Detect which cell encompasses the target text, then output its (X, Y) center coordinate. 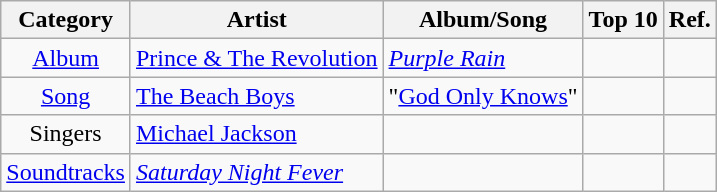
Singers (66, 134)
Album (66, 58)
Category (66, 20)
Ref. (690, 20)
Soundtracks (66, 172)
"God Only Knows" (483, 96)
Artist (256, 20)
The Beach Boys (256, 96)
Saturday Night Fever (256, 172)
Prince & The Revolution (256, 58)
Top 10 (623, 20)
Album/Song (483, 20)
Purple Rain (483, 58)
Song (66, 96)
Michael Jackson (256, 134)
